Locate the cell with the specified text and output its [x, y] center coordinate. 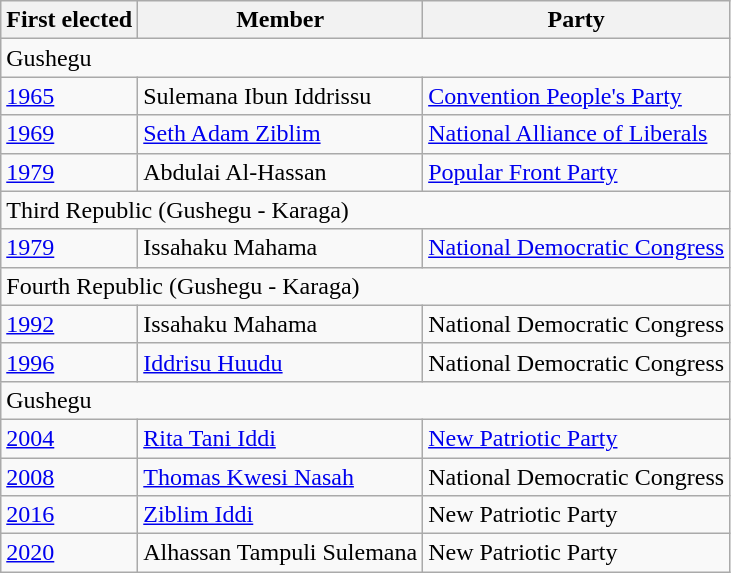
1969 [70, 134]
2004 [70, 438]
First elected [70, 20]
Third Republic (Gushegu - Karaga) [366, 210]
Popular Front Party [576, 172]
Iddrisu Huudu [280, 362]
Member [280, 20]
Ziblim Iddi [280, 515]
1992 [70, 324]
National Alliance of Liberals [576, 134]
Fourth Republic (Gushegu - Karaga) [366, 286]
Thomas Kwesi Nasah [280, 477]
1996 [70, 362]
Convention People's Party [576, 96]
2016 [70, 515]
2020 [70, 553]
1965 [70, 96]
Party [576, 20]
Abdulai Al-Hassan [280, 172]
Rita Tani Iddi [280, 438]
2008 [70, 477]
Alhassan Tampuli Sulemana [280, 553]
Seth Adam Ziblim [280, 134]
Sulemana Ibun Iddrissu [280, 96]
